Provide the [x, y] coordinate of the cell's center where the given text is located.  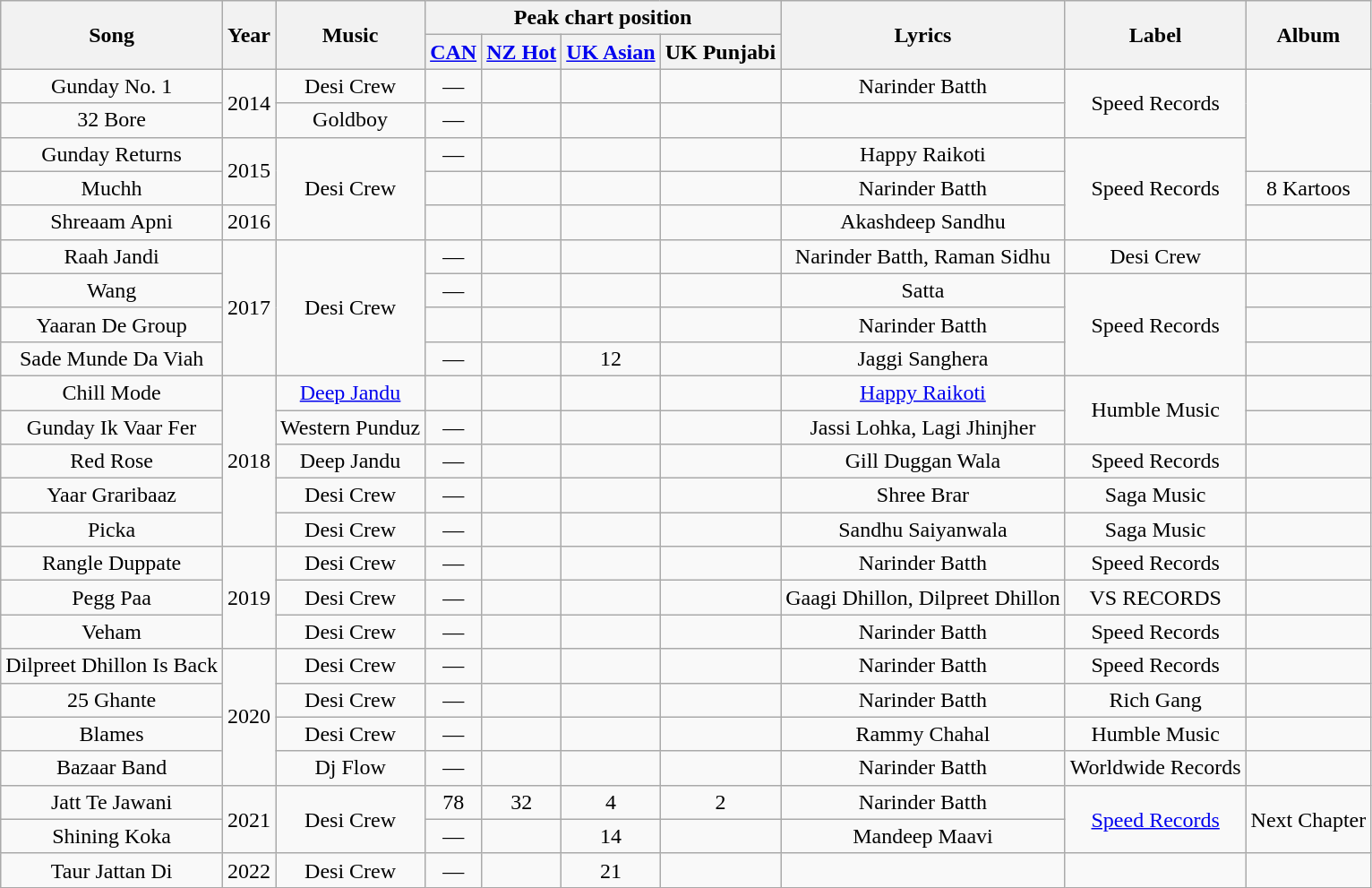
Taur Jattan Di [112, 870]
Narinder Batth, Raman Sidhu [923, 256]
32 [521, 802]
Next Chapter [1308, 819]
Pegg Paa [112, 598]
Song [112, 35]
78 [453, 802]
Shreaam Apni [112, 222]
Gunday No. 1 [112, 86]
8 Kartoos [1308, 188]
UK Punjabi [720, 52]
Sandhu Saiyanwala [923, 530]
Akashdeep Sandhu [923, 222]
Gunday Ik Vaar Fer [112, 427]
Veham [112, 632]
2017 [249, 307]
Shree Brar [923, 496]
Red Rose [112, 461]
Raah Jandi [112, 256]
CAN [453, 52]
Rich Gang [1155, 700]
Picka [112, 530]
Jassi Lohka, Lagi Jhinjher [923, 427]
Lyrics [923, 35]
Gill Duggan Wala [923, 461]
Muchh [112, 188]
Year [249, 35]
Satta [923, 290]
Wang [112, 290]
25 Ghante [112, 700]
Rammy Chahal [923, 734]
2014 [249, 103]
Goldboy [351, 120]
Dilpreet Dhillon Is Back [112, 666]
Chill Mode [112, 392]
2016 [249, 222]
Gaagi Dhillon, Dilpreet Dhillon [923, 598]
2021 [249, 819]
UK Asian [611, 52]
Bazaar Band [112, 768]
Gunday Returns [112, 154]
Blames [112, 734]
Mandeep Maavi [923, 836]
2 [720, 802]
Worldwide Records [1155, 768]
Yaaran De Group [112, 324]
Jaggi Sanghera [923, 358]
VS RECORDS [1155, 598]
Sade Munde Da Viah [112, 358]
Rangle Duppate [112, 564]
2019 [249, 598]
2022 [249, 870]
Label [1155, 35]
2018 [249, 461]
2020 [249, 717]
Album [1308, 35]
Music [351, 35]
Western Punduz [351, 427]
Shining Koka [112, 836]
Yaar Graribaaz [112, 496]
14 [611, 836]
Jatt Te Jawani [112, 802]
Peak chart position [604, 18]
12 [611, 358]
Dj Flow [351, 768]
NZ Hot [521, 52]
4 [611, 802]
32 Bore [112, 120]
2015 [249, 171]
21 [611, 870]
